For the text-containing cell, return its midpoint in (X, Y) coordinate format. 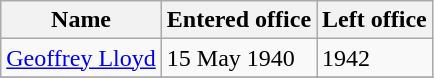
Geoffrey Lloyd (82, 58)
Left office (375, 20)
Name (82, 20)
Entered office (238, 20)
1942 (375, 58)
15 May 1940 (238, 58)
